Pinpoint the cell where the given text exists, returning its (X, Y) midpoint coordinate. 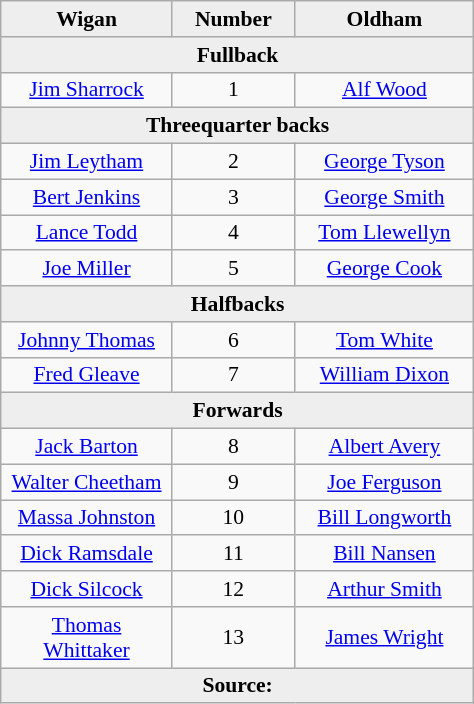
Fred Gleave (86, 375)
1 (234, 90)
Massa Johnston (86, 518)
Jim Leytham (86, 162)
Bill Nansen (384, 554)
5 (234, 269)
Oldham (384, 19)
Number (234, 19)
Forwards (237, 411)
Tom White (384, 340)
Threequarter backs (237, 126)
Dick Silcock (86, 589)
2 (234, 162)
Wigan (86, 19)
Joe Ferguson (384, 482)
James Wright (384, 638)
Bill Longworth (384, 518)
Joe Miller (86, 269)
Bert Jenkins (86, 197)
Jim Sharrock (86, 90)
Dick Ramsdale (86, 554)
Arthur Smith (384, 589)
12 (234, 589)
William Dixon (384, 375)
Johnny Thomas (86, 340)
Halfbacks (237, 304)
Fullback (237, 55)
7 (234, 375)
Walter Cheetham (86, 482)
9 (234, 482)
George Cook (384, 269)
13 (234, 638)
10 (234, 518)
3 (234, 197)
Jack Barton (86, 447)
George Tyson (384, 162)
8 (234, 447)
Lance Todd (86, 233)
Alf Wood (384, 90)
4 (234, 233)
6 (234, 340)
Source: (237, 686)
11 (234, 554)
Thomas Whittaker (86, 638)
Tom Llewellyn (384, 233)
George Smith (384, 197)
Albert Avery (384, 447)
